Scan for the cell matching the given text and deliver its [X, Y] coordinate at center. 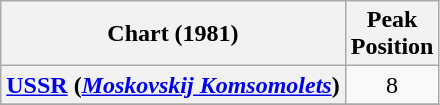
8 [392, 85]
Chart (1981) [173, 34]
PeakPosition [392, 34]
USSR (Moskovskij Komsomolets) [173, 85]
